Detect which cell encompasses the target text, then output its (X, Y) center coordinate. 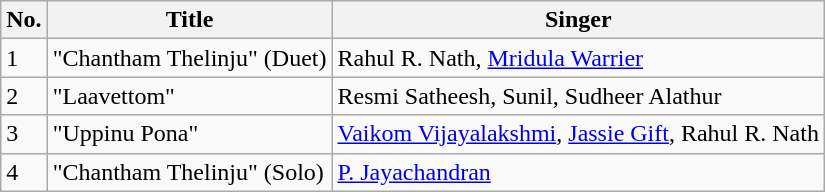
Resmi Satheesh, Sunil, Sudheer Alathur (578, 96)
Rahul R. Nath, Mridula Warrier (578, 58)
"Chantham Thelinju" (Duet) (190, 58)
Singer (578, 20)
Vaikom Vijayalakshmi, Jassie Gift, Rahul R. Nath (578, 134)
"Uppinu Pona" (190, 134)
Title (190, 20)
P. Jayachandran (578, 172)
4 (24, 172)
No. (24, 20)
"Chantham Thelinju" (Solo) (190, 172)
"Laavettom" (190, 96)
1 (24, 58)
3 (24, 134)
2 (24, 96)
